Search for the cell housing the specified text and yield its [x, y] center coordinate. 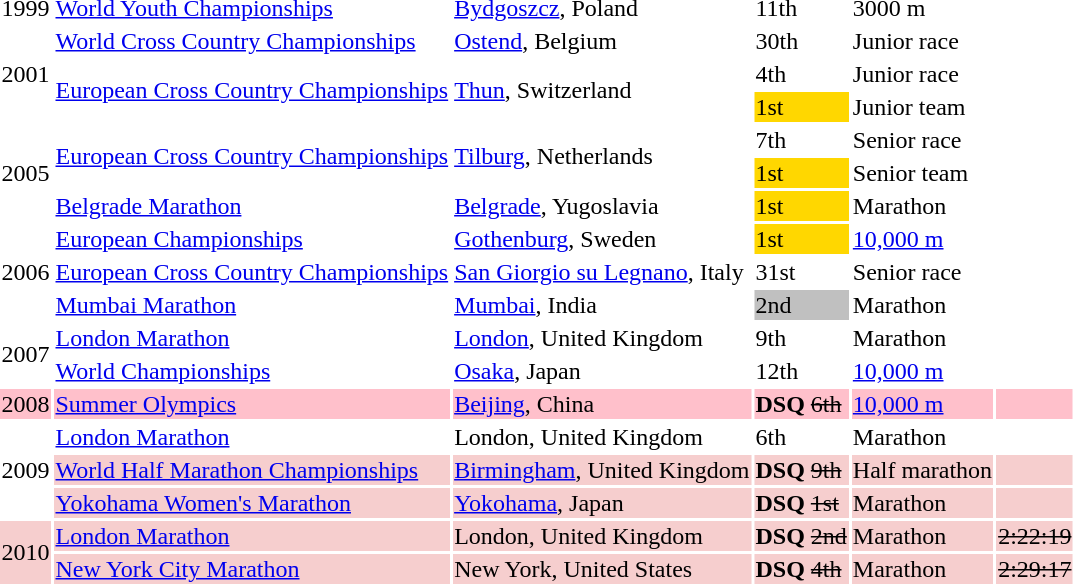
New York City Marathon [252, 569]
DSQ 9th [801, 470]
Senior team [922, 173]
Belgrade, Yugoslavia [602, 206]
Half marathon [922, 470]
2008 [26, 404]
9th [801, 338]
2:22:19 [1035, 536]
Summer Olympics [252, 404]
12th [801, 371]
2007 [26, 354]
2nd [801, 305]
San Giorgio su Legnano, Italy [602, 272]
Gothenburg, Sweden [602, 239]
Belgrade Marathon [252, 206]
DSQ 1st [801, 503]
European Championships [252, 239]
New York, United States [602, 569]
2005 [26, 173]
Mumbai Marathon [252, 305]
Beijing, China [602, 404]
World Half Marathon Championships [252, 470]
2009 [26, 470]
Yokohama, Japan [602, 503]
2010 [26, 552]
2001 [26, 74]
Osaka, Japan [602, 371]
World Cross Country Championships [252, 41]
Junior team [922, 107]
Yokohama Women's Marathon [252, 503]
DSQ 4th [801, 569]
6th [801, 437]
2:29:17 [1035, 569]
Ostend, Belgium [602, 41]
7th [801, 140]
30th [801, 41]
2006 [26, 272]
4th [801, 74]
DSQ 2nd [801, 536]
Birmingham, United Kingdom [602, 470]
Thun, Switzerland [602, 90]
DSQ 6th [801, 404]
World Championships [252, 371]
Tilburg, Netherlands [602, 156]
31st [801, 272]
Mumbai, India [602, 305]
